Capture the cell that displays the provided text and extract its (x, y) central coordinate. 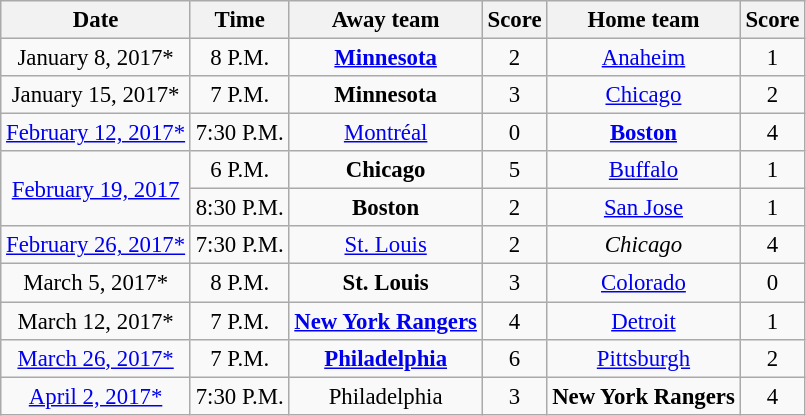
Home team (644, 20)
Montréal (386, 133)
Detroit (644, 321)
Time (240, 20)
Away team (386, 20)
Colorado (644, 283)
February 19, 2017 (96, 188)
San Jose (644, 208)
6 P.M. (240, 170)
March 12, 2017* (96, 321)
March 5, 2017* (96, 283)
April 2, 2017* (96, 396)
6 (514, 358)
Buffalo (644, 170)
8:30 P.M. (240, 208)
February 26, 2017* (96, 245)
Anaheim (644, 58)
Pittsburgh (644, 358)
February 12, 2017* (96, 133)
January 8, 2017* (96, 58)
January 15, 2017* (96, 95)
March 26, 2017* (96, 358)
Date (96, 20)
5 (514, 170)
